Locate the cell with the specified text and output its (X, Y) center coordinate. 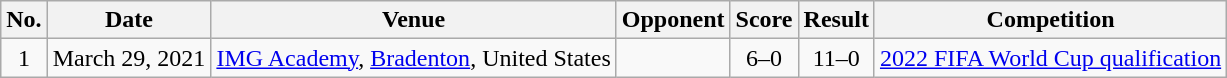
IMG Academy, Bradenton, United States (414, 58)
March 29, 2021 (129, 58)
No. (24, 20)
Date (129, 20)
2022 FIFA World Cup qualification (1050, 58)
Score (764, 20)
Venue (414, 20)
6–0 (764, 58)
11–0 (836, 58)
Opponent (673, 20)
Competition (1050, 20)
Result (836, 20)
1 (24, 58)
